Provide the [X, Y] coordinate of the cell's center where the given text is located.  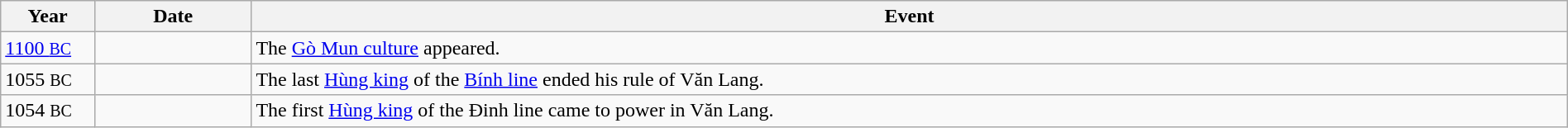
The last Hùng king of the Bính line ended his rule of Văn Lang. [910, 79]
Date [172, 17]
The Gò Mun culture appeared. [910, 48]
Year [48, 17]
1055 BC [48, 79]
1054 BC [48, 111]
The first Hùng king of the Đinh line came to power in Văn Lang. [910, 111]
Event [910, 17]
1100 BC [48, 48]
